Extract the [x, y] coordinate from the center of the cell holding the provided text.  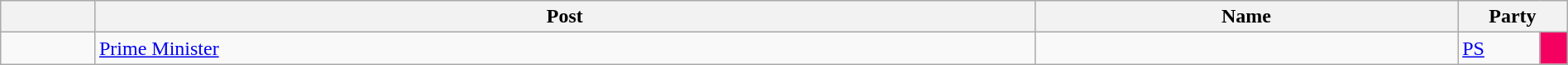
Name [1246, 17]
Prime Minister [564, 48]
Post [564, 17]
Party [1513, 17]
PS [1499, 48]
